Capture the cell that displays the provided text and extract its [X, Y] central coordinate. 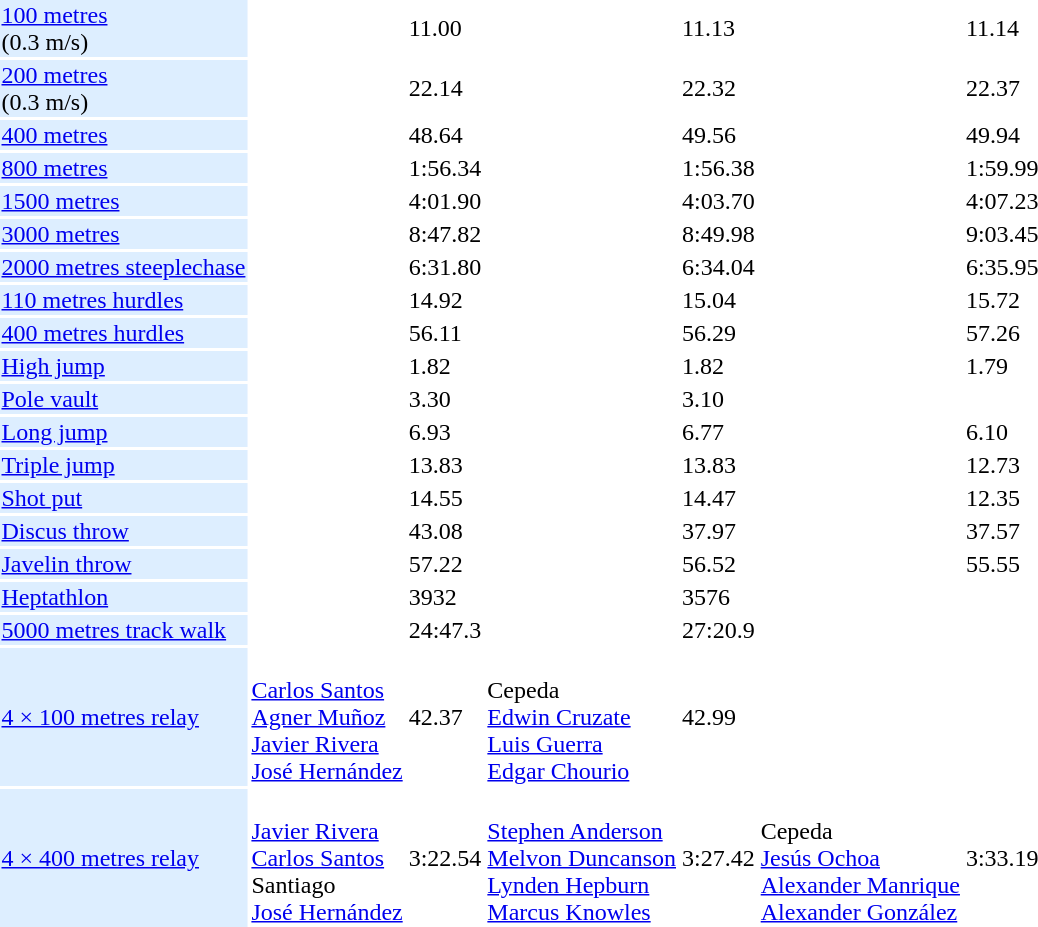
15.04 [719, 300]
110 metres hurdles [124, 300]
6:31.80 [445, 267]
3932 [445, 597]
Javelin throw [124, 564]
3000 metres [124, 234]
49.56 [719, 135]
56.29 [719, 333]
27:20.9 [719, 630]
Cepeda Jesús Ochoa Alexander Manrique Alexander González [860, 858]
Stephen Anderson Melvon Duncanson Lynden Hepburn Marcus Knowles [582, 858]
11.00 [445, 28]
3.30 [445, 399]
Pole vault [124, 399]
Heptathlon [124, 597]
2000 metres steeplechase [124, 267]
48.64 [445, 135]
800 metres [124, 168]
1:56.34 [445, 168]
4 × 400 metres relay [124, 858]
Carlos Santos Agner Muñoz Javier Rivera José Hernández [327, 717]
6:34.04 [719, 267]
Shot put [124, 498]
400 metres hurdles [124, 333]
400 metres [124, 135]
Triple jump [124, 465]
Javier Rivera Carlos Santos Santiago José Hernández [327, 858]
22.32 [719, 88]
4 × 100 metres relay [124, 717]
14.92 [445, 300]
14.47 [719, 498]
56.11 [445, 333]
High jump [124, 366]
3:22.54 [445, 858]
Long jump [124, 432]
1500 metres [124, 201]
43.08 [445, 531]
8:49.98 [719, 234]
200 metres (0.3 m/s) [124, 88]
56.52 [719, 564]
Discus throw [124, 531]
8:47.82 [445, 234]
37.97 [719, 531]
57.22 [445, 564]
Cepeda Edwin Cruzate Luis Guerra Edgar Chourio [582, 717]
3:27.42 [719, 858]
14.55 [445, 498]
4:01.90 [445, 201]
5000 metres track walk [124, 630]
42.37 [445, 717]
3.10 [719, 399]
1:56.38 [719, 168]
4:03.70 [719, 201]
6.77 [719, 432]
24:47.3 [445, 630]
100 metres (0.3 m/s) [124, 28]
11.13 [719, 28]
6.93 [445, 432]
3576 [719, 597]
22.14 [445, 88]
42.99 [719, 717]
